Pinpoint the cell where the given text exists, returning its [X, Y] midpoint coordinate. 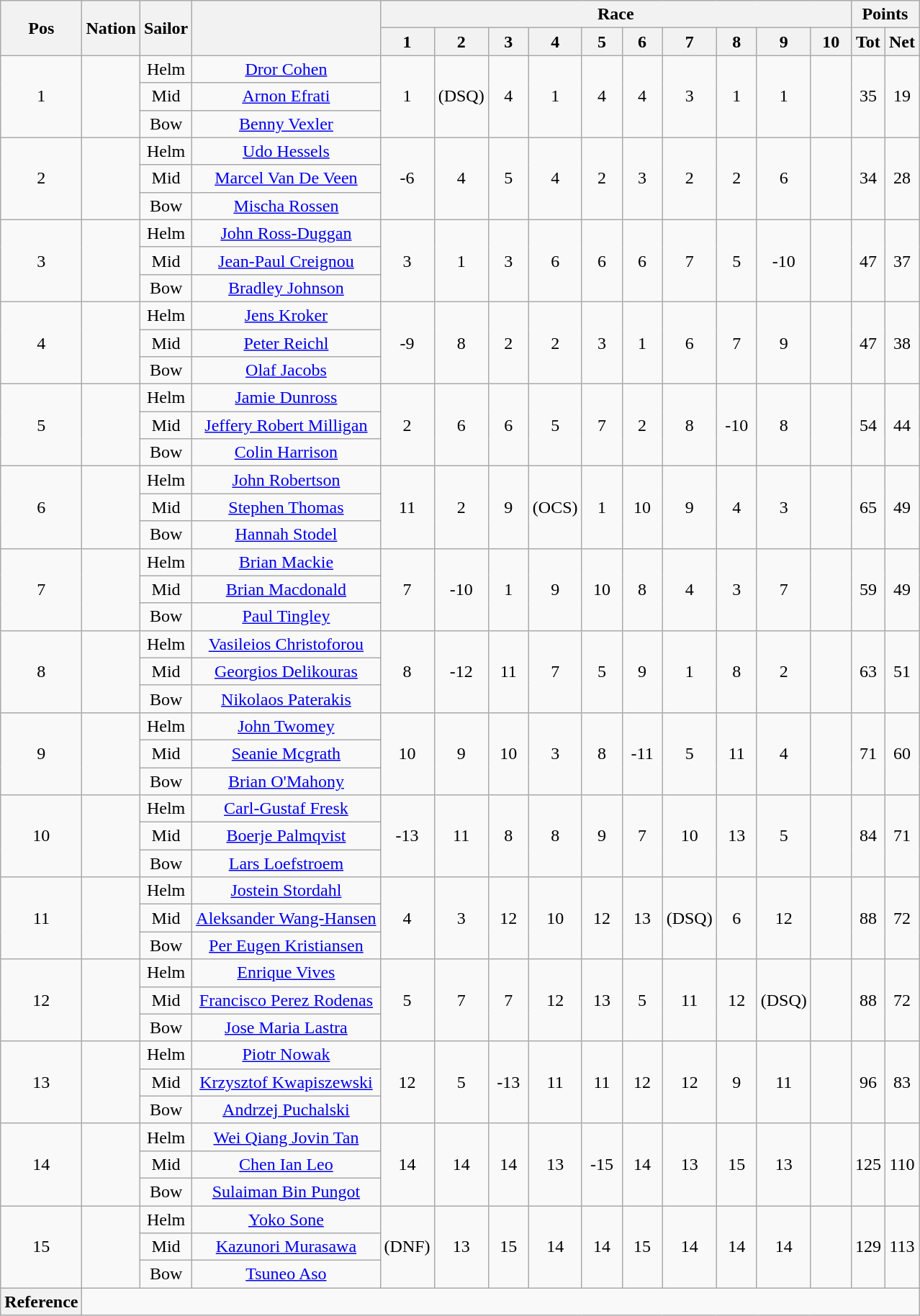
John Ross-Duggan [287, 233]
Stephen Thomas [287, 507]
37 [901, 260]
96 [868, 1082]
110 [901, 1164]
Paul Tingley [287, 617]
Andrzej Puchalski [287, 1109]
Francisco Perez Rodenas [287, 1000]
Boerje Palmqvist [287, 836]
60 [901, 753]
Pos [42, 28]
Arnon Efrati [287, 96]
34 [868, 178]
28 [901, 178]
35 [868, 96]
Krzysztof Kwapiszewski [287, 1082]
Race [615, 14]
Tsuneo Aso [287, 1274]
Bradley Johnson [287, 288]
-6 [407, 178]
Kazunori Murasawa [287, 1247]
Olaf Jacobs [287, 371]
44 [901, 425]
Georgios Delikouras [287, 671]
51 [901, 671]
Brian O'Mahony [287, 781]
Marcel Van De Veen [287, 178]
59 [868, 589]
Jostein Stordahl [287, 891]
(DNF) [407, 1247]
Jean-Paul Creignou [287, 260]
Peter Reichl [287, 343]
38 [901, 342]
-12 [461, 671]
Jeffery Robert Milligan [287, 425]
Colin Harrison [287, 453]
(OCS) [555, 507]
Nation [111, 28]
-11 [642, 753]
83 [901, 1082]
Vasileios Christoforou [287, 644]
63 [868, 671]
54 [868, 425]
Reference [42, 1302]
Mischa Rossen [287, 206]
65 [868, 507]
John Twomey [287, 726]
John Robertson [287, 480]
125 [868, 1164]
Piotr Nowak [287, 1055]
Brian Macdonald [287, 589]
Sulaiman Bin Pungot [287, 1192]
Brian Mackie [287, 562]
Carl-Gustaf Fresk [287, 809]
113 [901, 1247]
Jens Kroker [287, 315]
Lars Loefstroem [287, 863]
Chen Ian Leo [287, 1164]
Wei Qiang Jovin Tan [287, 1137]
Enrique Vives [287, 973]
Udo Hessels [287, 151]
Jose Maria Lastra [287, 1027]
Hannah Stodel [287, 535]
Aleksander Wang-Hansen [287, 918]
129 [868, 1247]
Net [901, 42]
Seanie Mcgrath [287, 753]
Per Eugen Kristiansen [287, 945]
Nikolaos Paterakis [287, 699]
Sailor [166, 28]
Yoko Sone [287, 1220]
-15 [602, 1164]
Tot [868, 42]
19 [901, 96]
Benny Vexler [287, 124]
-9 [407, 342]
Jamie Dunross [287, 398]
84 [868, 836]
Points [885, 14]
Dror Cohen [287, 69]
